Detect which cell encompasses the target text, then output its (x, y) center coordinate. 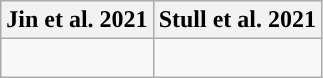
Jin et al. 2021 (77, 20)
Stull et al. 2021 (237, 20)
